Provide the [X, Y] coordinate of the cell's center where the given text is located.  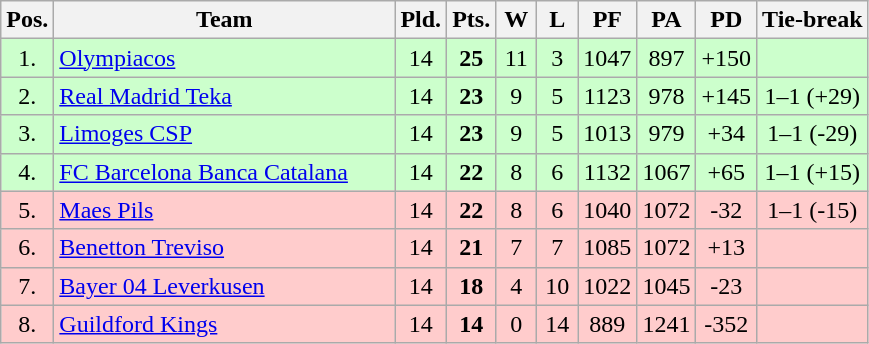
+65 [726, 172]
Limoges CSP [224, 134]
+150 [726, 58]
1047 [608, 58]
1123 [608, 96]
21 [472, 248]
W [516, 20]
Guildford Kings [224, 324]
Olympiacos [224, 58]
1013 [608, 134]
5. [28, 210]
Real Madrid Teka [224, 96]
3. [28, 134]
Pts. [472, 20]
PD [726, 20]
3 [558, 58]
Benetton Treviso [224, 248]
Pld. [421, 20]
8. [28, 324]
Bayer 04 Leverkusen [224, 286]
-23 [726, 286]
1241 [666, 324]
L [558, 20]
889 [608, 324]
1132 [608, 172]
897 [666, 58]
1067 [666, 172]
4 [516, 286]
978 [666, 96]
FC Barcelona Banca Catalana [224, 172]
1. [28, 58]
1–1 (-29) [813, 134]
Pos. [28, 20]
25 [472, 58]
2. [28, 96]
1022 [608, 286]
+13 [726, 248]
18 [472, 286]
PA [666, 20]
1–1 (+29) [813, 96]
+34 [726, 134]
4. [28, 172]
+145 [726, 96]
PF [608, 20]
979 [666, 134]
0 [516, 324]
Maes Pils [224, 210]
7. [28, 286]
Team [224, 20]
Tie-break [813, 20]
-352 [726, 324]
1040 [608, 210]
-32 [726, 210]
1085 [608, 248]
1–1 (+15) [813, 172]
10 [558, 286]
1–1 (-15) [813, 210]
1045 [666, 286]
6. [28, 248]
11 [516, 58]
